Find where the given text appears and provide that cell's center as (x, y) coordinate. 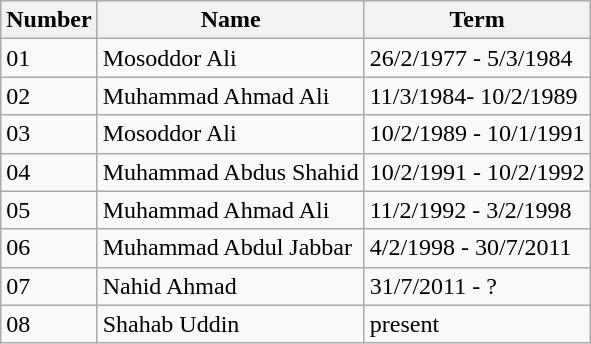
01 (49, 58)
11/3/1984- 10/2/1989 (477, 96)
06 (49, 248)
Nahid Ahmad (230, 286)
Muhammad Abdul Jabbar (230, 248)
Shahab Uddin (230, 324)
26/2/1977 - 5/3/1984 (477, 58)
Name (230, 20)
10/2/1991 - 10/2/1992 (477, 172)
31/7/2011 - ? (477, 286)
Number (49, 20)
11/2/1992 - 3/2/1998 (477, 210)
4/2/1998 - 30/7/2011 (477, 248)
02 (49, 96)
03 (49, 134)
08 (49, 324)
Muhammad Abdus Shahid (230, 172)
04 (49, 172)
Term (477, 20)
10/2/1989 - 10/1/1991 (477, 134)
05 (49, 210)
07 (49, 286)
present (477, 324)
